For the text-containing cell, return its midpoint in (x, y) coordinate format. 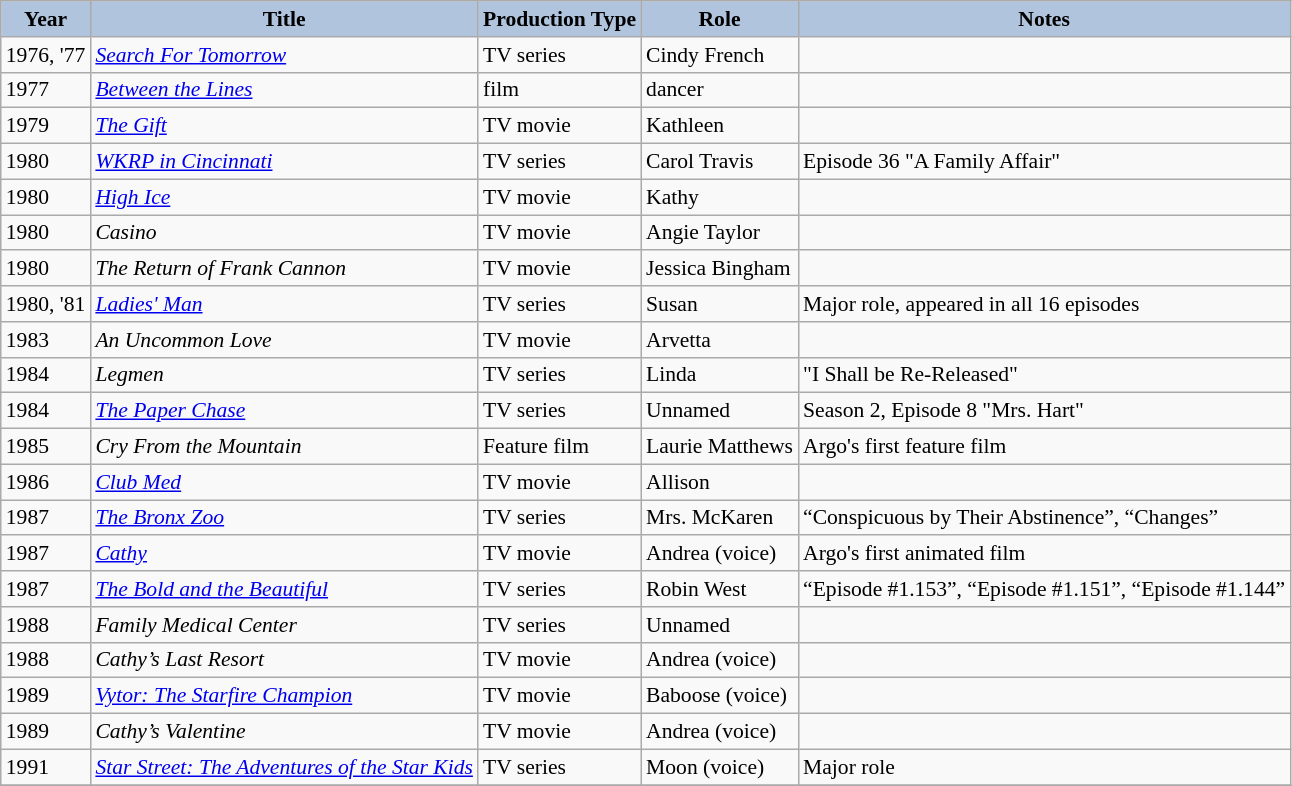
Kathleen (720, 126)
1976, '77 (46, 55)
1980, '81 (46, 304)
Carol Travis (720, 162)
Cry From the Mountain (284, 447)
Argo's first feature film (1044, 447)
The Gift (284, 126)
An Uncommon Love (284, 340)
Family Medical Center (284, 625)
Moon (voice) (720, 767)
Title (284, 19)
Legmen (284, 375)
Between the Lines (284, 90)
dancer (720, 90)
Feature film (560, 447)
Major role (1044, 767)
1983 (46, 340)
Cathy’s Last Resort (284, 660)
The Return of Frank Cannon (284, 269)
Linda (720, 375)
Cathy (284, 554)
Vytor: The Starfire Champion (284, 696)
Laurie Matthews (720, 447)
The Bold and the Beautiful (284, 589)
1979 (46, 126)
Angie Taylor (720, 233)
Cathy’s Valentine (284, 732)
Episode 36 "A Family Affair" (1044, 162)
Ladies' Man (284, 304)
Casino (284, 233)
Search For Tomorrow (284, 55)
Season 2, Episode 8 "Mrs. Hart" (1044, 411)
“Episode #1.153”, “Episode #1.151”, “Episode #1.144” (1044, 589)
“Conspicuous by Their Abstinence”, “Changes” (1044, 518)
Year (46, 19)
Major role, appeared in all 16 episodes (1044, 304)
Susan (720, 304)
Cindy French (720, 55)
The Paper Chase (284, 411)
The Bronx Zoo (284, 518)
Notes (1044, 19)
Arvetta (720, 340)
Production Type (560, 19)
Club Med (284, 482)
Jessica Bingham (720, 269)
Star Street: The Adventures of the Star Kids (284, 767)
Allison (720, 482)
film (560, 90)
1991 (46, 767)
WKRP in Cincinnati (284, 162)
Robin West (720, 589)
1977 (46, 90)
Role (720, 19)
1985 (46, 447)
High Ice (284, 197)
Argo's first animated film (1044, 554)
Baboose (voice) (720, 696)
Mrs. McKaren (720, 518)
Kathy (720, 197)
"I Shall be Re-Released" (1044, 375)
1986 (46, 482)
